Search for the cell housing the specified text and yield its [X, Y] center coordinate. 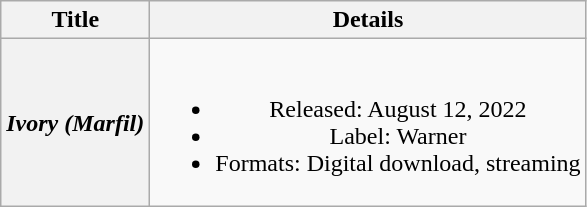
Title [76, 20]
Details [368, 20]
Released: August 12, 2022Label: WarnerFormats: Digital download, streaming [368, 122]
Ivory (Marfil) [76, 122]
